Detect which cell encompasses the target text, then output its [X, Y] center coordinate. 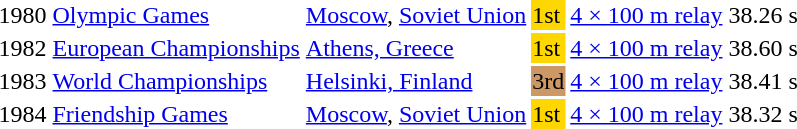
Olympic Games [176, 15]
European Championships [176, 48]
Athens, Greece [416, 48]
World Championships [176, 81]
3rd [548, 81]
Friendship Games [176, 114]
Helsinki, Finland [416, 81]
